For the text-containing cell, return its midpoint in (X, Y) coordinate format. 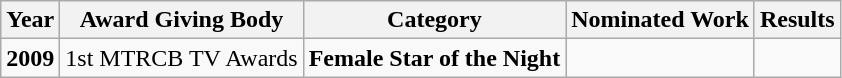
Results (797, 20)
Female Star of the Night (434, 58)
2009 (30, 58)
Award Giving Body (182, 20)
Year (30, 20)
1st MTRCB TV Awards (182, 58)
Nominated Work (660, 20)
Category (434, 20)
